Search for the cell housing the specified text and yield its (x, y) center coordinate. 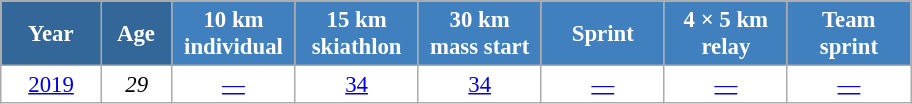
4 × 5 km relay (726, 34)
Sprint (602, 34)
29 (136, 85)
10 km individual (234, 34)
Year (52, 34)
30 km mass start (480, 34)
15 km skiathlon (356, 34)
2019 (52, 85)
Age (136, 34)
Team sprint (848, 34)
